Detect which cell encompasses the target text, then output its (x, y) center coordinate. 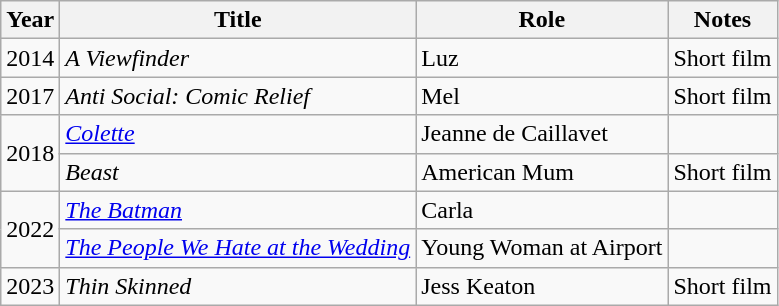
Thin Skinned (238, 286)
2023 (30, 286)
The People We Hate at the Wedding (238, 248)
2022 (30, 229)
A Viewfinder (238, 58)
Mel (542, 96)
Young Woman at Airport (542, 248)
2018 (30, 153)
Carla (542, 210)
Notes (722, 20)
Colette (238, 134)
Year (30, 20)
Title (238, 20)
American Mum (542, 172)
Jeanne de Caillavet (542, 134)
2014 (30, 58)
2017 (30, 96)
Jess Keaton (542, 286)
Role (542, 20)
Anti Social: Comic Relief (238, 96)
Beast (238, 172)
The Batman (238, 210)
Luz (542, 58)
